Find where the given text appears and provide that cell's center as [x, y] coordinate. 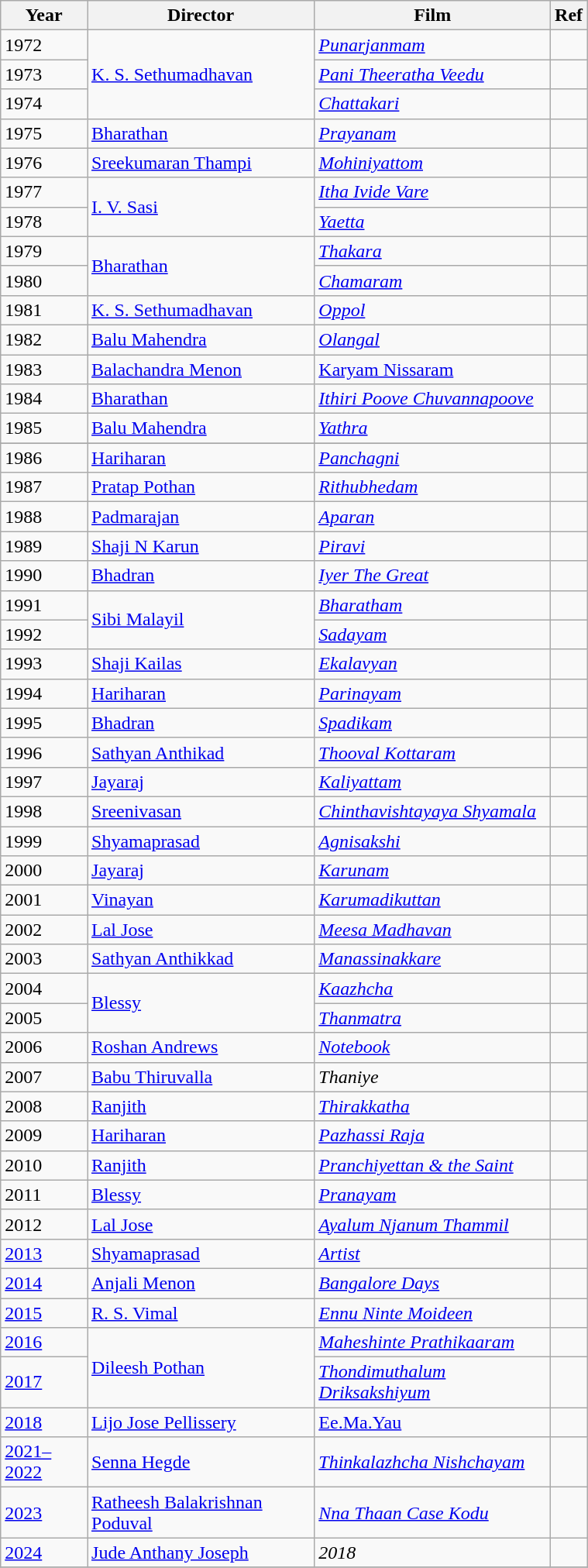
Thondimuthalum Driksakshiyum [432, 1382]
Ekalavyan [432, 664]
Pazhassi Raja [432, 1136]
Prayanam [432, 133]
Nna Thaan Case Kodu [432, 1512]
Kaliyattam [432, 782]
Olangal [432, 339]
Karyam Nissaram [432, 370]
Itha Ivide Vare [432, 192]
Sreenivasan [201, 811]
Bharatham [432, 605]
1972 [44, 45]
Shaji N Karun [201, 546]
Ref [569, 15]
2024 [44, 1553]
Spadikam [432, 723]
Lijo Jose Pellissery [201, 1422]
Roshan Andrews [201, 1047]
1976 [44, 163]
Chinthavishtayaya Shyamala [432, 811]
Dileesh Pothan [201, 1368]
2004 [44, 989]
Year [44, 15]
2011 [44, 1195]
Director [201, 15]
Yaetta [432, 222]
Piravi [432, 546]
1998 [44, 811]
2009 [44, 1136]
Jude Anthany Joseph [201, 1553]
Pranchiyettan & the Saint [432, 1165]
1991 [44, 605]
Oppol [432, 310]
2013 [44, 1253]
2012 [44, 1224]
2017 [44, 1382]
1989 [44, 546]
1999 [44, 841]
2006 [44, 1047]
Thaniye [432, 1077]
1996 [44, 752]
Mohiniyattom [432, 163]
Bangalore Days [432, 1283]
Rithubhedam [432, 487]
1973 [44, 74]
Agnisakshi [432, 841]
Ratheesh Balakrishnan Poduval [201, 1512]
Pranayam [432, 1195]
R. S. Vimal [201, 1313]
Artist [432, 1253]
1997 [44, 782]
Ayalum Njanum Thammil [432, 1224]
1982 [44, 339]
Thooval Kottaram [432, 752]
Notebook [432, 1047]
Pratap Pothan [201, 487]
1977 [44, 192]
Padmarajan [201, 517]
1988 [44, 517]
2016 [44, 1343]
Ee.Ma.Yau [432, 1422]
2001 [44, 900]
Meesa Madhavan [432, 930]
1980 [44, 280]
2010 [44, 1165]
1987 [44, 487]
1986 [44, 458]
Ithiri Poove Chuvannapoove [432, 399]
Kaazhcha [432, 989]
Sathyan Anthikad [201, 752]
1994 [44, 693]
Senna Hegde [201, 1463]
2015 [44, 1313]
Film [432, 15]
2021–2022 [44, 1463]
Maheshinte Prathikaaram [432, 1343]
Iyer The Great [432, 576]
Balachandra Menon [201, 370]
1981 [44, 310]
Sibi Malayil [201, 620]
1990 [44, 576]
Thinkalazhcha Nishchayam [432, 1463]
1984 [44, 399]
Sathyan Anthikkad [201, 959]
Vinayan [201, 900]
I. V. Sasi [201, 207]
Yathra [432, 428]
Thakara [432, 251]
1985 [44, 428]
1975 [44, 133]
2007 [44, 1077]
Ennu Ninte Moideen [432, 1313]
2014 [44, 1283]
Sreekumaran Thampi [201, 163]
Chattakari [432, 104]
Punarjanmam [432, 45]
1978 [44, 222]
Chamaram [432, 280]
Sadayam [432, 634]
Anjali Menon [201, 1283]
Manassinakkare [432, 959]
1983 [44, 370]
2000 [44, 871]
2003 [44, 959]
Shaji Kailas [201, 664]
Pani Theeratha Veedu [432, 74]
Babu Thiruvalla [201, 1077]
Thanmatra [432, 1018]
1993 [44, 664]
2008 [44, 1106]
1992 [44, 634]
2023 [44, 1512]
Parinayam [432, 693]
Karumadikuttan [432, 900]
Karunam [432, 871]
Aparan [432, 517]
2002 [44, 930]
2005 [44, 1018]
Thirakkatha [432, 1106]
1979 [44, 251]
1974 [44, 104]
1995 [44, 723]
Panchagni [432, 458]
